Return [X, Y] of the center of cell containing provided text 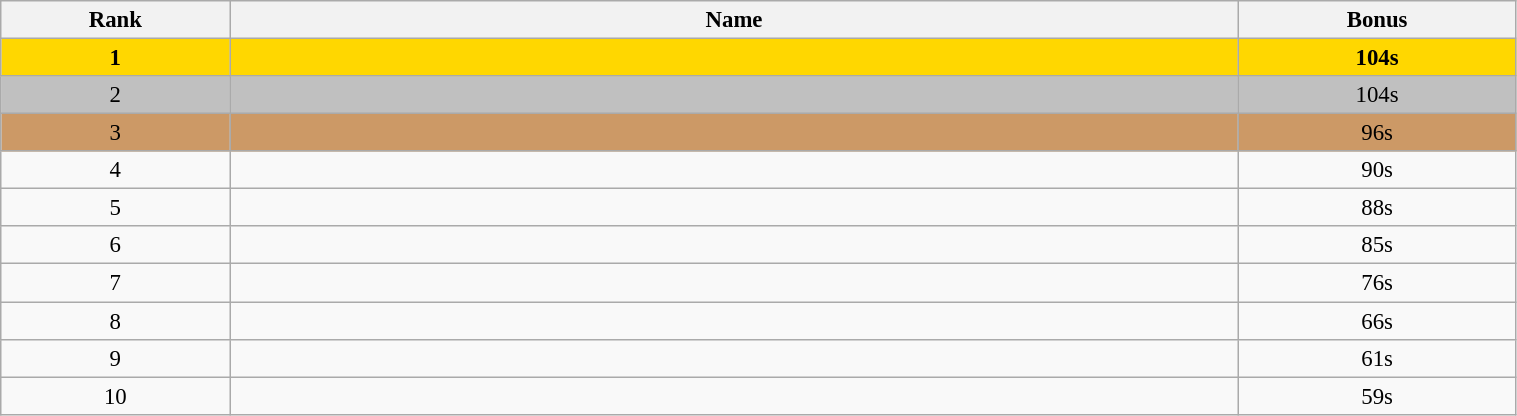
66s [1377, 321]
Rank [116, 20]
3 [116, 133]
5 [116, 208]
7 [116, 283]
Name [734, 20]
61s [1377, 358]
90s [1377, 170]
8 [116, 321]
Bonus [1377, 20]
1 [116, 58]
4 [116, 170]
85s [1377, 245]
10 [116, 396]
59s [1377, 396]
88s [1377, 208]
2 [116, 95]
9 [116, 358]
76s [1377, 283]
6 [116, 245]
96s [1377, 133]
